Output the [x, y] coordinate of the center of the cell containing the given text.  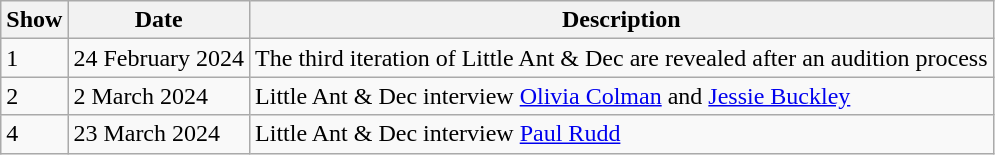
Date [159, 20]
1 [34, 58]
Little Ant & Dec interview Paul Rudd [622, 134]
Description [622, 20]
The third iteration of Little Ant & Dec are revealed after an audition process [622, 58]
Show [34, 20]
24 February 2024 [159, 58]
Little Ant & Dec interview Olivia Colman and Jessie Buckley [622, 96]
2 [34, 96]
4 [34, 134]
23 March 2024 [159, 134]
2 March 2024 [159, 96]
